Return (x, y) of the center of cell containing provided text 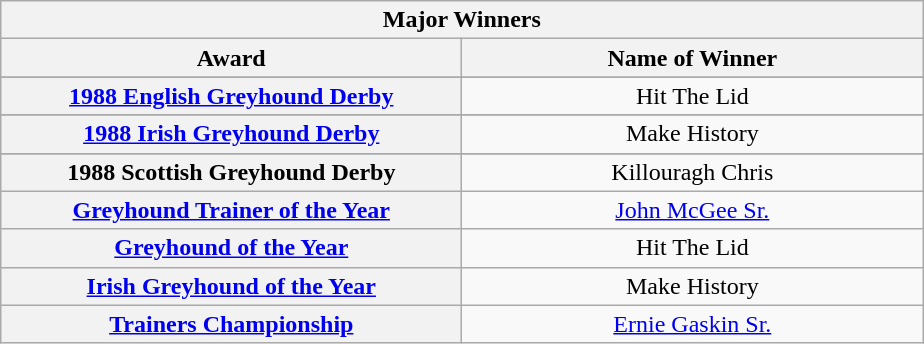
Name of Winner (692, 58)
Killouragh Chris (692, 172)
Trainers Championship (232, 324)
1988 English Greyhound Derby (232, 96)
Greyhound Trainer of the Year (232, 210)
1988 Scottish Greyhound Derby (232, 172)
John McGee Sr. (692, 210)
Greyhound of the Year (232, 248)
Irish Greyhound of the Year (232, 286)
Award (232, 58)
Major Winners (462, 20)
1988 Irish Greyhound Derby (232, 134)
Ernie Gaskin Sr. (692, 324)
